Identify which cell holds the provided text, then report its (X, Y) central coordinate. 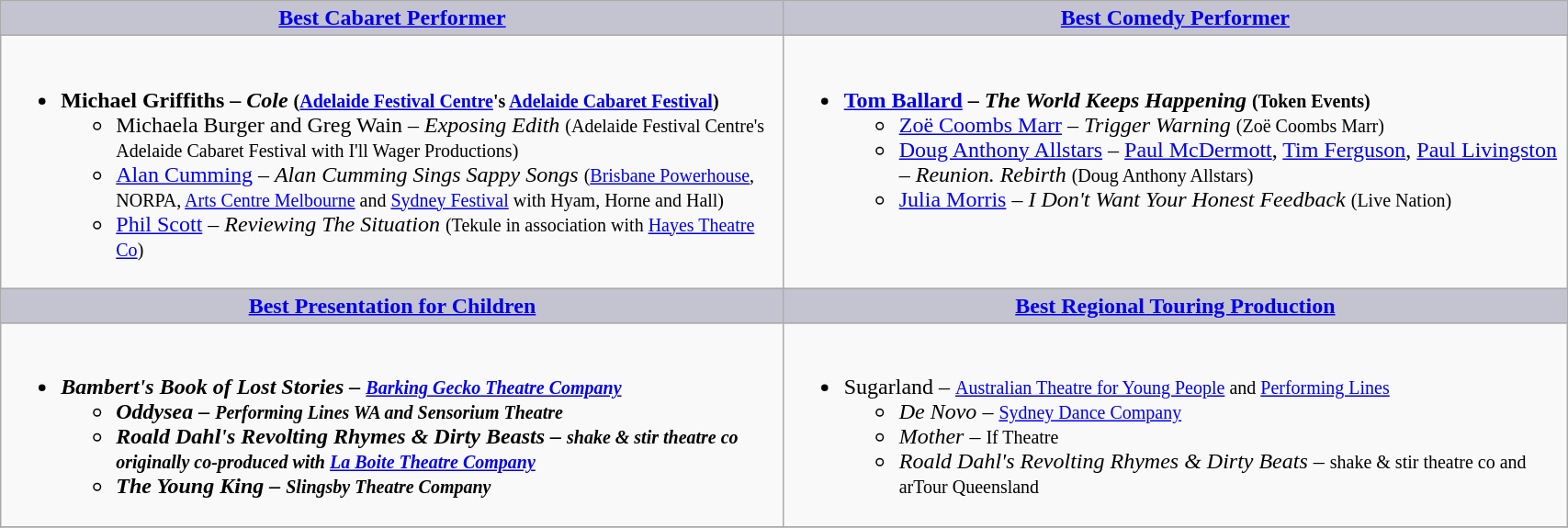
Best Cabaret Performer (392, 18)
Best Comedy Performer (1175, 18)
Best Regional Touring Production (1175, 306)
Best Presentation for Children (392, 306)
